Capture the cell that displays the provided text and extract its [x, y] central coordinate. 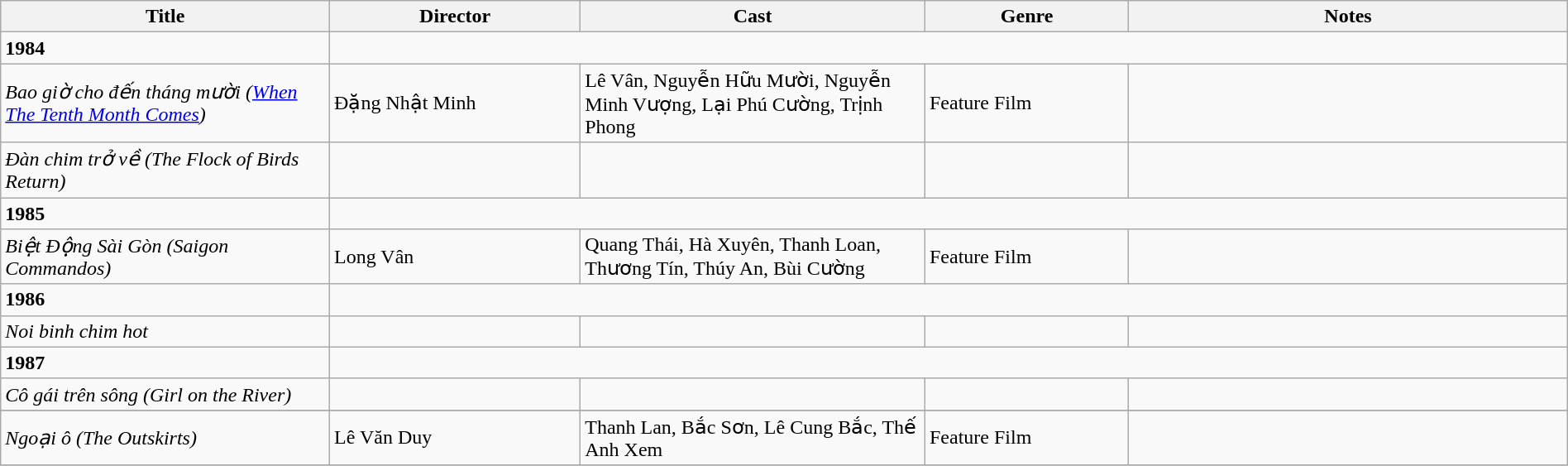
Long Vân [455, 257]
Lê Văn Duy [455, 437]
Cast [753, 17]
Bao giờ cho đến tháng mười (When The Tenth Month Comes) [165, 103]
1984 [165, 48]
Quang Thái, Hà Xuyên, Thanh Loan, Thương Tín, Thúy An, Bùi Cường [753, 257]
Đặng Nhật Minh [455, 103]
Title [165, 17]
1987 [165, 363]
1986 [165, 300]
Noi binh chim hot [165, 331]
1985 [165, 213]
Cô gái trên sông (Girl on the River) [165, 394]
Thanh Lan, Bắc Sơn, Lê Cung Bắc, Thế Anh Xem [753, 437]
Biệt Ðộng Sài Gòn (Saigon Commandos) [165, 257]
Đàn chim trở về (The Flock of Birds Return) [165, 171]
Ngoại ô (The Outskirts) [165, 437]
Notes [1348, 17]
Genre [1026, 17]
Lê Vân, Nguyễn Hữu Mười, Nguyễn Minh Vượng, Lại Phú Cường, Trịnh Phong [753, 103]
Director [455, 17]
